Identify which cell holds the provided text, then report its (x, y) central coordinate. 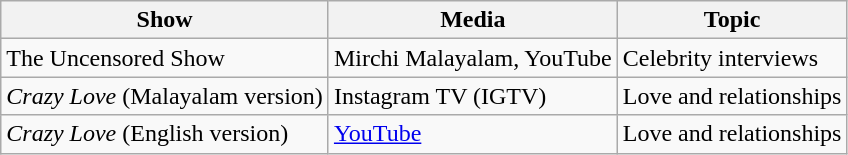
The Uncensored Show (165, 58)
YouTube (472, 134)
Topic (732, 20)
Mirchi Malayalam, YouTube (472, 58)
Crazy Love (Malayalam version) (165, 96)
Celebrity interviews (732, 58)
Show (165, 20)
Crazy Love (English version) (165, 134)
Instagram TV (IGTV) (472, 96)
Media (472, 20)
